Determine the [x, y] coordinate at the center of the cell enclosing the given text.  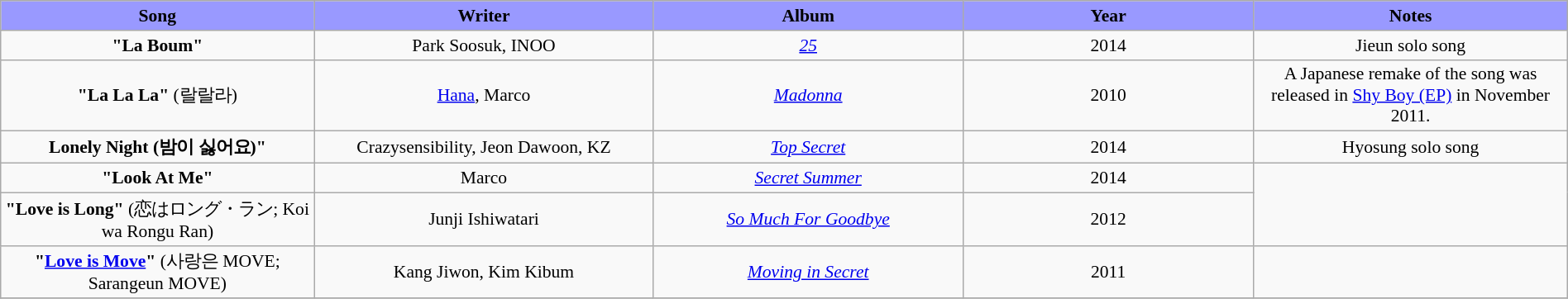
"La La La" (랄랄라) [157, 96]
Year [1108, 16]
Moving in Secret [808, 272]
Notes [1411, 16]
"Look At Me" [157, 178]
Album [808, 16]
Song [157, 16]
Hana, Marco [484, 96]
Junji Ishiwatari [484, 219]
Secret Summer [808, 178]
2011 [1108, 272]
Crazysensibility, Jeon Dawoon, KZ [484, 147]
Writer [484, 16]
Jieun solo song [1411, 45]
Lonely Night (밤이 싫어요)" [157, 147]
Top Secret [808, 147]
"Love is Long" (恋はロング・ラン; Koi wa Rongu Ran) [157, 219]
So Much For Goodbye [808, 219]
Madonna [808, 96]
25 [808, 45]
Marco [484, 178]
A Japanese remake of the song was released in Shy Boy (EP) in November 2011. [1411, 96]
Hyosung solo song [1411, 147]
"Love is Move" (사랑은 MOVE; Sarangeun MOVE) [157, 272]
2012 [1108, 219]
2010 [1108, 96]
"La Boum" [157, 45]
Kang Jiwon, Kim Kibum [484, 272]
Park Soosuk, INOO [484, 45]
